Extract the [x, y] coordinate from the center of the cell holding the provided text.  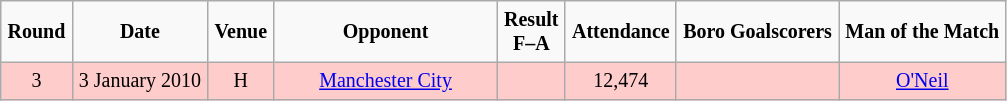
Opponent [386, 32]
Attendance [620, 32]
Man of the Match [922, 32]
Boro Goalscorers [757, 32]
3 [36, 81]
12,474 [620, 81]
Manchester City [386, 81]
H [241, 81]
3 January 2010 [140, 81]
Venue [241, 32]
O'Neil [922, 81]
ResultF–A [531, 32]
Date [140, 32]
Round [36, 32]
